Pinpoint the cell where the given text exists, returning its (X, Y) midpoint coordinate. 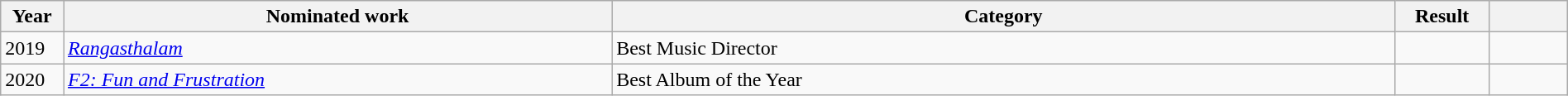
Best Album of the Year (1004, 79)
Rangasthalam (337, 48)
Category (1004, 17)
2020 (32, 79)
Year (32, 17)
F2: Fun and Frustration (337, 79)
Result (1442, 17)
Nominated work (337, 17)
2019 (32, 48)
Best Music Director (1004, 48)
